Determine the [X, Y] coordinate at the center of the cell enclosing the given text.  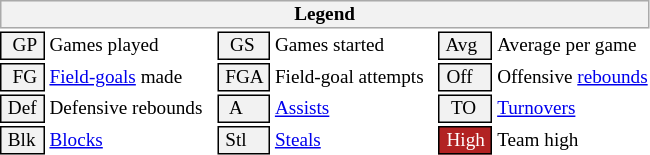
Field-goal attempts [354, 77]
GP [22, 46]
Off [466, 77]
Team high [573, 140]
Average per game [573, 46]
FGA [244, 77]
Turnovers [573, 108]
Games played [131, 46]
Games started [354, 46]
Avg [466, 46]
Stl [244, 140]
GS [244, 46]
Steals [354, 140]
Assists [354, 108]
Offensive rebounds [573, 77]
Legend [324, 14]
Defensive rebounds [131, 108]
Def [22, 108]
FG [22, 77]
A [244, 108]
Blk [22, 140]
High [466, 140]
Blocks [131, 140]
Field-goals made [131, 77]
TO [466, 108]
